Output the (x, y) coordinate of the center of the cell containing the given text.  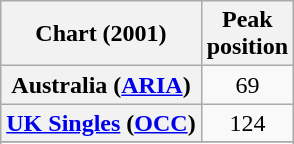
Peakposition (247, 34)
Australia (ARIA) (101, 85)
UK Singles (OCC) (101, 123)
Chart (2001) (101, 34)
124 (247, 123)
69 (247, 85)
